Locate the cell with the specified text and output its [x, y] center coordinate. 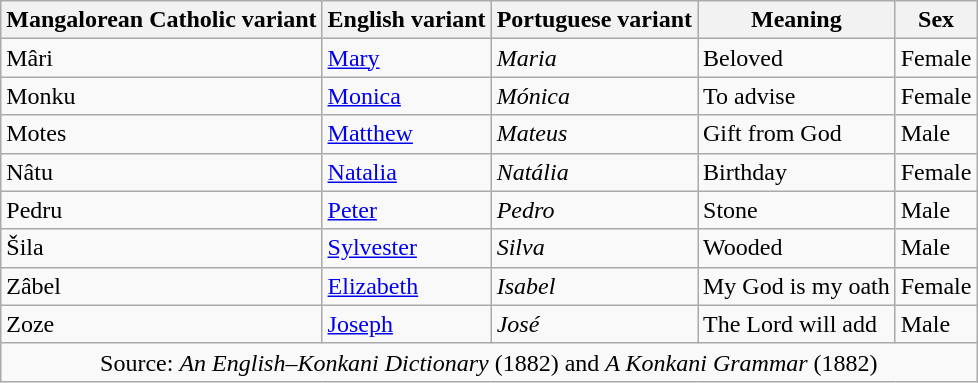
Source: An English–Konkani Dictionary (1882) and A Konkani Grammar (1882) [489, 362]
Peter [406, 210]
Mateus [594, 134]
Pedru [162, 210]
Portuguese variant [594, 20]
Zoze [162, 324]
Mâri [162, 58]
Beloved [797, 58]
Gift from God [797, 134]
Monku [162, 96]
Stone [797, 210]
To advise [797, 96]
Birthday [797, 172]
Motes [162, 134]
My God is my oath [797, 286]
Natalia [406, 172]
Wooded [797, 248]
Mary [406, 58]
Šila [162, 248]
The Lord will add [797, 324]
Sylvester [406, 248]
Mangalorean Catholic variant [162, 20]
Joseph [406, 324]
Matthew [406, 134]
Pedro [594, 210]
Sex [936, 20]
Maria [594, 58]
Monica [406, 96]
Elizabeth [406, 286]
Nâtu [162, 172]
José [594, 324]
English variant [406, 20]
Meaning [797, 20]
Isabel [594, 286]
Mónica [594, 96]
Zâbel [162, 286]
Silva [594, 248]
Natália [594, 172]
